Search for the cell housing the specified text and yield its (X, Y) center coordinate. 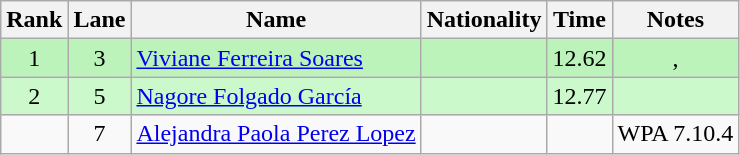
Lane (100, 20)
7 (100, 134)
Nagore Folgado García (276, 96)
Time (580, 20)
Rank (34, 20)
12.77 (580, 96)
Alejandra Paola Perez Lopez (276, 134)
WPA 7.10.4 (676, 134)
, (676, 58)
12.62 (580, 58)
Nationality (484, 20)
5 (100, 96)
Viviane Ferreira Soares (276, 58)
3 (100, 58)
2 (34, 96)
1 (34, 58)
Notes (676, 20)
Name (276, 20)
